Provide the (x, y) coordinate of the cell's center where the given text is located.  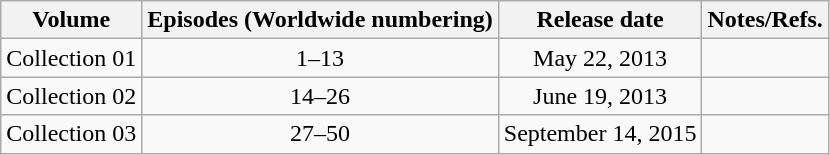
Notes/Refs. (765, 20)
14–26 (320, 96)
Episodes (Worldwide numbering) (320, 20)
June 19, 2013 (600, 96)
1–13 (320, 58)
September 14, 2015 (600, 134)
Volume (72, 20)
Collection 02 (72, 96)
May 22, 2013 (600, 58)
Collection 01 (72, 58)
Collection 03 (72, 134)
27–50 (320, 134)
Release date (600, 20)
